Scan for the cell matching the given text and deliver its (x, y) coordinate at center. 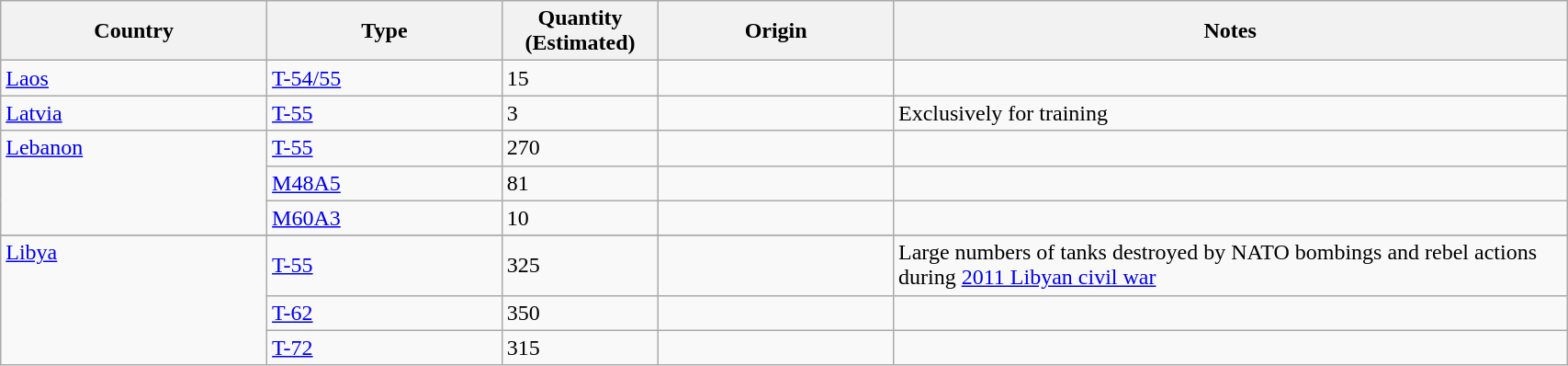
Lebanon (134, 183)
Latvia (134, 113)
Exclusively for training (1231, 113)
270 (580, 148)
Notes (1231, 31)
M48A5 (385, 183)
315 (580, 348)
Origin (776, 31)
T-54/55 (385, 78)
Libya (134, 300)
10 (580, 218)
Country (134, 31)
Quantity (Estimated) (580, 31)
3 (580, 113)
Large numbers of tanks destroyed by NATO bombings and rebel actions during 2011 Libyan civil war (1231, 265)
M60A3 (385, 218)
Type (385, 31)
T-72 (385, 348)
325 (580, 265)
Laos (134, 78)
15 (580, 78)
81 (580, 183)
350 (580, 313)
T-62 (385, 313)
